Return the [x, y] coordinate for the center point of the cell that contains the specified text.  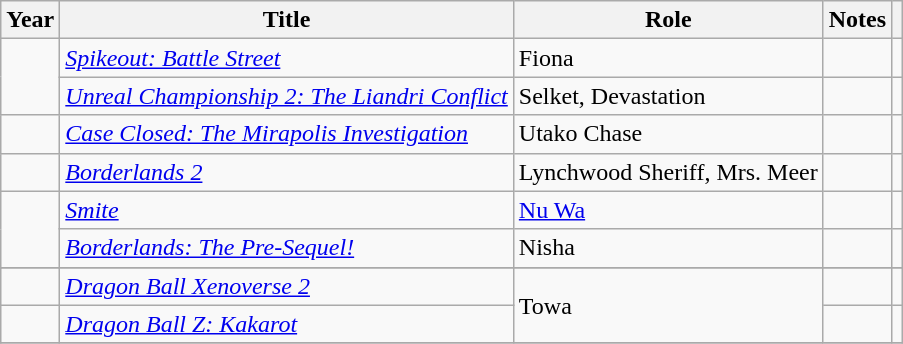
Notes [857, 20]
Selket, Devastation [668, 96]
Title [287, 20]
Role [668, 20]
Lynchwood Sheriff, Mrs. Meer [668, 172]
Fiona [668, 58]
Case Closed: The Mirapolis Investigation [287, 134]
Utako Chase [668, 134]
Smite [287, 210]
Year [30, 20]
Nu Wa [668, 210]
Dragon Ball Z: Kakarot [287, 324]
Towa [668, 305]
Spikeout: Battle Street [287, 58]
Dragon Ball Xenoverse 2 [287, 286]
Unreal Championship 2: The Liandri Conflict [287, 96]
Nisha [668, 248]
Borderlands 2 [287, 172]
Borderlands: The Pre-Sequel! [287, 248]
